Identify which cell holds the provided text, then report its [X, Y] central coordinate. 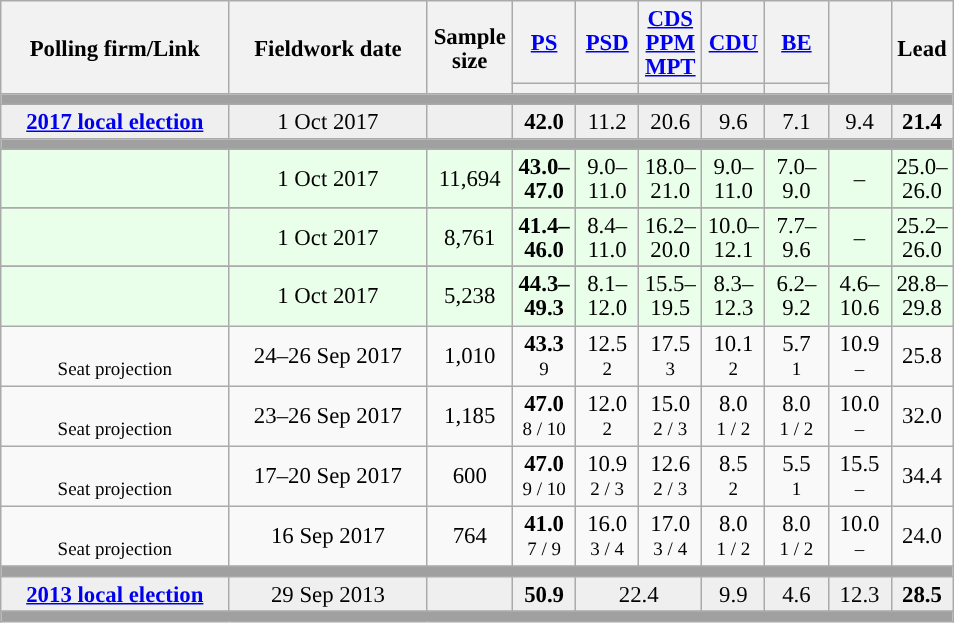
1,010 [470, 356]
7.1 [796, 122]
44.3–49.3 [544, 296]
25.2–26.0 [922, 238]
12.02 [608, 416]
9.6 [734, 122]
600 [470, 476]
47.08 / 10 [544, 416]
12.62 / 3 [670, 476]
43.39 [544, 356]
BE [796, 42]
8.52 [734, 476]
7.0–9.0 [796, 180]
12.3 [860, 594]
17–20 Sep 2017 [328, 476]
17.03 / 4 [670, 536]
23–26 Sep 2017 [328, 416]
22.4 [639, 594]
2017 local election [115, 122]
28.5 [922, 594]
8.1–12.0 [608, 296]
11,694 [470, 180]
24–26 Sep 2017 [328, 356]
Lead [922, 48]
4.6 [796, 594]
9.9 [734, 594]
10.92 / 3 [608, 476]
15.02 / 3 [670, 416]
PSD [608, 42]
Sample size [470, 48]
18.0–21.0 [670, 180]
25.0–26.0 [922, 180]
2013 local election [115, 594]
Polling firm/Link [115, 48]
764 [470, 536]
17.53 [670, 356]
12.52 [608, 356]
8.3–12.3 [734, 296]
CDSPPMMPT [670, 42]
10.12 [734, 356]
9.4 [860, 122]
5,238 [470, 296]
15.5– [860, 476]
11.2 [608, 122]
8,761 [470, 238]
50.9 [544, 594]
21.4 [922, 122]
7.7–9.6 [796, 238]
25.8 [922, 356]
10.9– [860, 356]
5.51 [796, 476]
16.03 / 4 [608, 536]
20.6 [670, 122]
5.71 [796, 356]
PS [544, 42]
41.4–46.0 [544, 238]
29 Sep 2013 [328, 594]
32.0 [922, 416]
42.0 [544, 122]
24.0 [922, 536]
15.5–19.5 [670, 296]
8.4–11.0 [608, 238]
47.09 / 10 [544, 476]
6.2–9.2 [796, 296]
CDU [734, 42]
4.6–10.6 [860, 296]
43.0–47.0 [544, 180]
10.0–12.1 [734, 238]
28.8–29.8 [922, 296]
16.2–20.0 [670, 238]
41.07 / 9 [544, 536]
16 Sep 2017 [328, 536]
Fieldwork date [328, 48]
34.4 [922, 476]
1,185 [470, 416]
